From the cell containing the given text, extract its center point as (X, Y) coordinate. 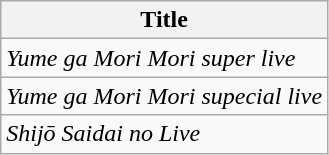
Yume ga Mori Mori super live (164, 58)
Yume ga Mori Mori supecial live (164, 96)
Shijō Saidai no Live (164, 134)
Title (164, 20)
